Search for the cell housing the specified text and yield its (x, y) center coordinate. 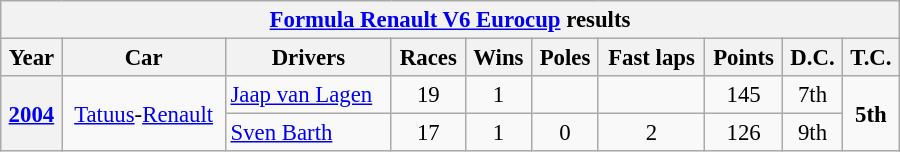
Jaap van Lagen (308, 95)
Year (32, 58)
145 (744, 95)
Tatuus-Renault (144, 114)
Wins (498, 58)
Formula Renault V6 Eurocup results (450, 20)
Car (144, 58)
Points (744, 58)
126 (744, 133)
Poles (566, 58)
0 (566, 133)
7th (813, 95)
5th (870, 114)
Sven Barth (308, 133)
2 (651, 133)
19 (428, 95)
T.C. (870, 58)
2004 (32, 114)
D.C. (813, 58)
17 (428, 133)
Drivers (308, 58)
Races (428, 58)
9th (813, 133)
Fast laps (651, 58)
